Provide the [x, y] coordinate of the cell's center where the given text is located.  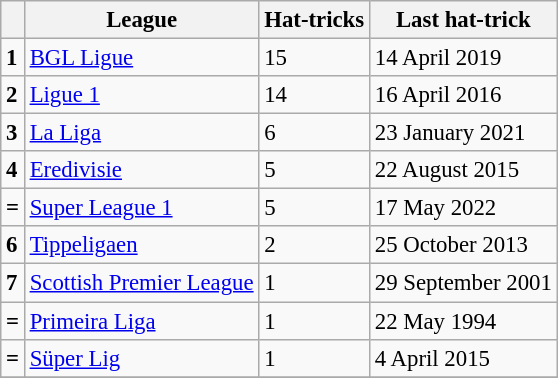
4 [13, 170]
23 January 2021 [463, 133]
BGL Ligue [142, 58]
16 April 2016 [463, 95]
La Liga [142, 133]
Last hat-trick [463, 20]
Primeira Liga [142, 321]
Ligue 1 [142, 95]
4 April 2015 [463, 358]
29 September 2001 [463, 283]
14 [314, 95]
Super League 1 [142, 208]
22 August 2015 [463, 170]
Hat-tricks [314, 20]
22 May 1994 [463, 321]
League [142, 20]
25 October 2013 [463, 245]
14 April 2019 [463, 58]
Scottish Premier League [142, 283]
17 May 2022 [463, 208]
Eredivisie [142, 170]
Süper Lig [142, 358]
Tippeligaen [142, 245]
3 [13, 133]
15 [314, 58]
7 [13, 283]
